Output the [X, Y] coordinate of the center of the cell containing the given text.  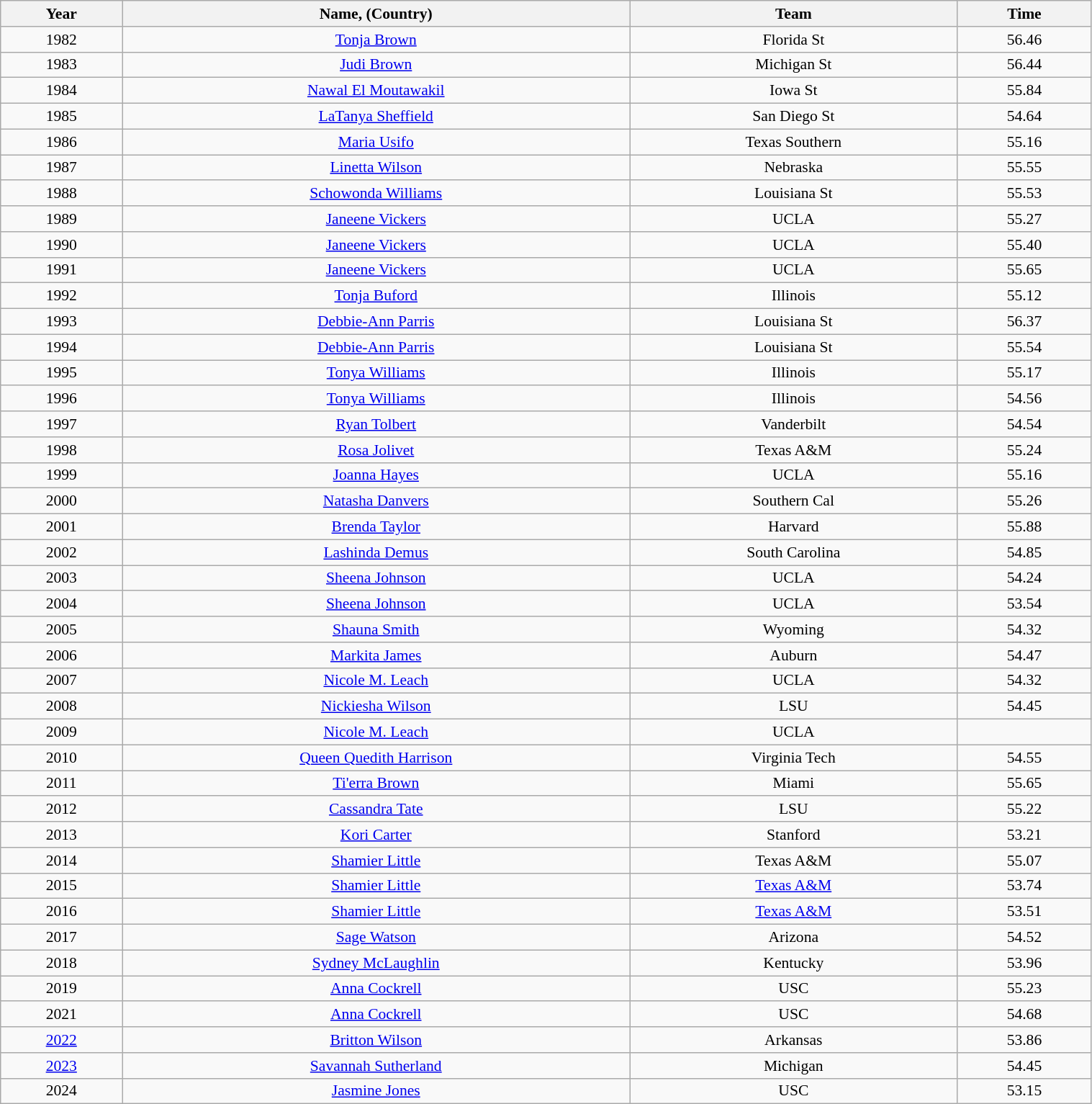
1987 [62, 168]
53.96 [1024, 963]
Natasha Danvers [376, 501]
54.56 [1024, 399]
2009 [62, 732]
Arizona [793, 938]
55.26 [1024, 501]
55.22 [1024, 809]
1986 [62, 142]
54.64 [1024, 117]
55.12 [1024, 296]
Queen Quedith Harrison [376, 758]
Brenda Taylor [376, 527]
2007 [62, 681]
1994 [62, 347]
55.27 [1024, 219]
2017 [62, 938]
Britton Wilson [376, 1040]
Sydney McLaughlin [376, 963]
Judi Brown [376, 65]
55.24 [1024, 450]
Nebraska [793, 168]
54.24 [1024, 578]
55.40 [1024, 245]
1992 [62, 296]
Team [793, 14]
Jasmine Jones [376, 1091]
53.54 [1024, 604]
2019 [62, 989]
2004 [62, 604]
1993 [62, 322]
2010 [62, 758]
Nickiesha Wilson [376, 706]
1999 [62, 475]
Markita James [376, 655]
1990 [62, 245]
LaTanya Sheffield [376, 117]
1996 [62, 399]
Vanderbilt [793, 424]
55.84 [1024, 91]
2024 [62, 1091]
2011 [62, 784]
2012 [62, 809]
1988 [62, 194]
Ti'erra Brown [376, 784]
1982 [62, 40]
2021 [62, 1015]
Florida St [793, 40]
55.55 [1024, 168]
2000 [62, 501]
55.07 [1024, 861]
2005 [62, 629]
Kori Carter [376, 835]
53.51 [1024, 912]
2003 [62, 578]
2013 [62, 835]
2015 [62, 886]
Virginia Tech [793, 758]
Maria Usifo [376, 142]
2006 [62, 655]
Wyoming [793, 629]
1983 [62, 65]
Lashinda Demus [376, 552]
Sage Watson [376, 938]
Stanford [793, 835]
1989 [62, 219]
Year [62, 14]
Iowa St [793, 91]
Nawal El Moutawakil [376, 91]
2018 [62, 963]
Ryan Tolbert [376, 424]
Tonja Brown [376, 40]
Tonja Buford [376, 296]
2002 [62, 552]
Name, (Country) [376, 14]
53.21 [1024, 835]
53.74 [1024, 886]
Time [1024, 14]
San Diego St [793, 117]
56.46 [1024, 40]
1995 [62, 373]
2014 [62, 861]
Shauna Smith [376, 629]
Auburn [793, 655]
Michigan [793, 1066]
54.54 [1024, 424]
Texas Southern [793, 142]
56.44 [1024, 65]
Kentucky [793, 963]
Arkansas [793, 1040]
Cassandra Tate [376, 809]
2008 [62, 706]
54.55 [1024, 758]
2022 [62, 1040]
Joanna Hayes [376, 475]
1991 [62, 270]
54.52 [1024, 938]
Miami [793, 784]
56.37 [1024, 322]
55.53 [1024, 194]
2001 [62, 527]
Savannah Sutherland [376, 1066]
55.23 [1024, 989]
54.85 [1024, 552]
2023 [62, 1066]
1985 [62, 117]
1997 [62, 424]
South Carolina [793, 552]
Southern Cal [793, 501]
Harvard [793, 527]
54.68 [1024, 1015]
55.54 [1024, 347]
53.15 [1024, 1091]
53.86 [1024, 1040]
54.47 [1024, 655]
55.17 [1024, 373]
Schowonda Williams [376, 194]
Michigan St [793, 65]
Rosa Jolivet [376, 450]
2016 [62, 912]
1984 [62, 91]
1998 [62, 450]
55.88 [1024, 527]
Linetta Wilson [376, 168]
